For the text-containing cell, return its midpoint in [x, y] coordinate format. 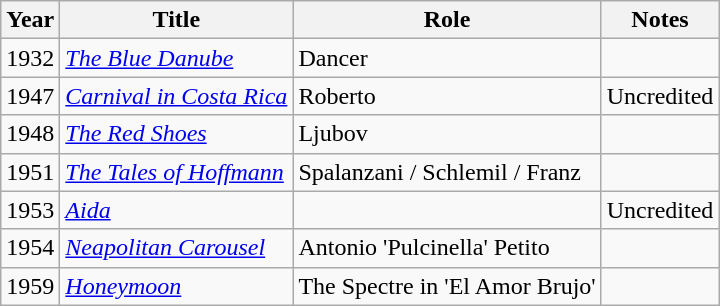
Carnival in Costa Rica [176, 96]
The Blue Danube [176, 58]
1951 [30, 172]
The Spectre in 'El Amor Brujo' [447, 286]
Ljubov [447, 134]
Neapolitan Carousel [176, 248]
Year [30, 20]
The Red Shoes [176, 134]
1932 [30, 58]
1959 [30, 286]
Aida [176, 210]
Role [447, 20]
Dancer [447, 58]
Roberto [447, 96]
Spalanzani / Schlemil / Franz [447, 172]
1953 [30, 210]
1954 [30, 248]
Honeymoon [176, 286]
1947 [30, 96]
Notes [660, 20]
Antonio 'Pulcinella' Petito [447, 248]
The Tales of Hoffmann [176, 172]
Title [176, 20]
1948 [30, 134]
